Return the (x, y) coordinate for the center point of the cell that contains the specified text.  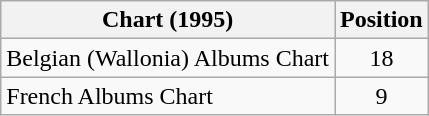
9 (381, 96)
Chart (1995) (168, 20)
Position (381, 20)
18 (381, 58)
Belgian (Wallonia) Albums Chart (168, 58)
French Albums Chart (168, 96)
